Return the [x, y] coordinate for the center point of the cell that contains the specified text.  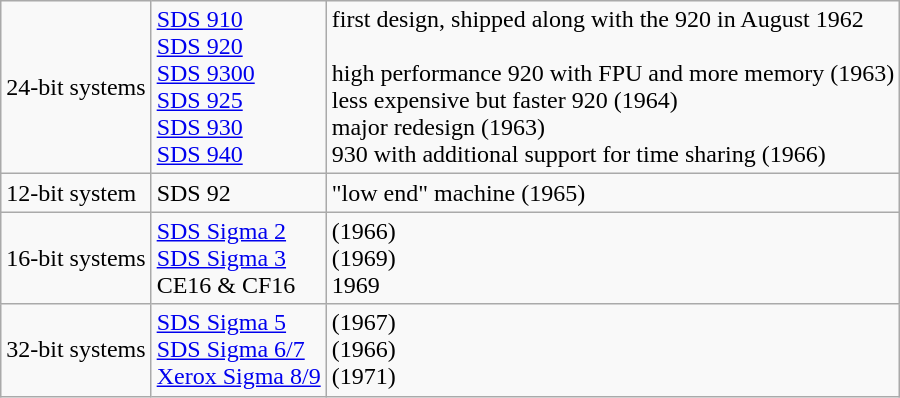
12-bit system [76, 193]
24-bit systems [76, 88]
(1966)(1969)1969 [613, 258]
SDS 92 [238, 193]
16-bit systems [76, 258]
(1967)(1966)(1971) [613, 350]
SDS Sigma 2SDS Sigma 3CE16 & CF16 [238, 258]
SDS 910SDS 920SDS 9300SDS 925SDS 930SDS 940 [238, 88]
SDS Sigma 5SDS Sigma 6/7Xerox Sigma 8/9 [238, 350]
32-bit systems [76, 350]
"low end" machine (1965) [613, 193]
